Scan for the cell matching the given text and deliver its (x, y) coordinate at center. 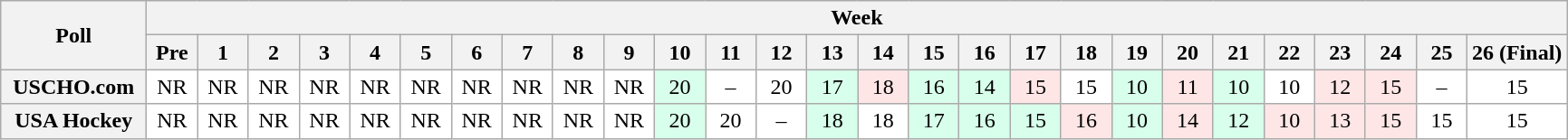
USCHO.com (74, 87)
8 (578, 52)
9 (629, 52)
19 (1137, 52)
USA Hockey (74, 121)
4 (375, 52)
Poll (74, 35)
7 (527, 52)
22 (1289, 52)
2 (274, 52)
21 (1238, 52)
Week (857, 18)
Pre (172, 52)
26 (Final) (1516, 52)
5 (426, 52)
25 (1441, 52)
1 (223, 52)
6 (476, 52)
23 (1340, 52)
24 (1390, 52)
3 (324, 52)
